Extract the [X, Y] coordinate from the center of the cell holding the provided text.  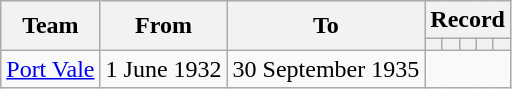
Port Vale [50, 69]
Team [50, 26]
To [326, 26]
1 June 1932 [164, 69]
Record [468, 20]
30 September 1935 [326, 69]
From [164, 26]
